Locate the cell with the specified text and output its (X, Y) center coordinate. 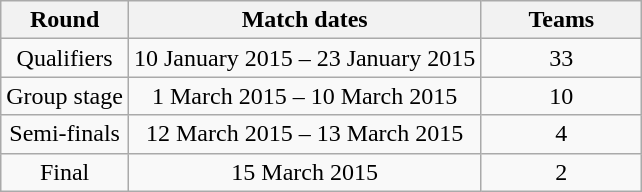
Teams (562, 20)
2 (562, 172)
33 (562, 58)
12 March 2015 – 13 March 2015 (304, 134)
Final (65, 172)
10 (562, 96)
Qualifiers (65, 58)
Semi-finals (65, 134)
Match dates (304, 20)
4 (562, 134)
15 March 2015 (304, 172)
Round (65, 20)
10 January 2015 – 23 January 2015 (304, 58)
1 March 2015 – 10 March 2015 (304, 96)
Group stage (65, 96)
